Return (x, y) of the center of cell containing provided text 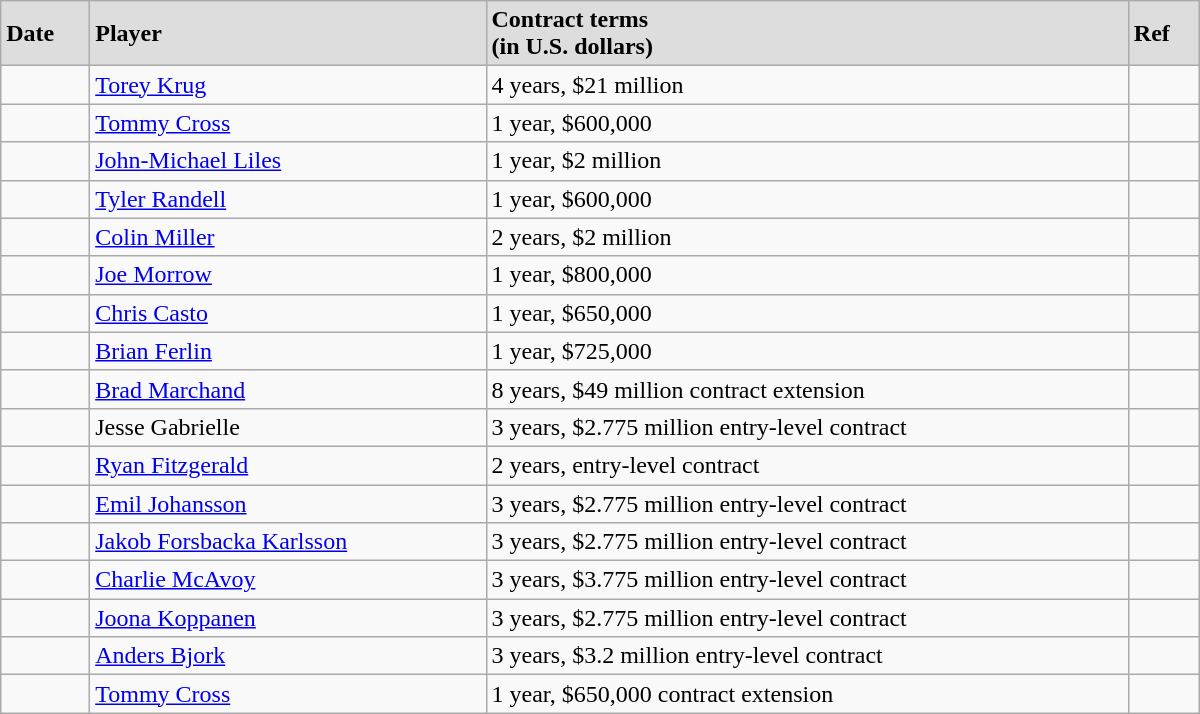
Emil Johansson (288, 503)
Jakob Forsbacka Karlsson (288, 542)
John-Michael Liles (288, 161)
Charlie McAvoy (288, 580)
1 year, $800,000 (807, 275)
Brian Ferlin (288, 351)
Joe Morrow (288, 275)
8 years, $49 million contract extension (807, 389)
Joona Koppanen (288, 618)
Chris Casto (288, 313)
2 years, entry-level contract (807, 465)
Colin Miller (288, 237)
Ryan Fitzgerald (288, 465)
Anders Bjork (288, 656)
Torey Krug (288, 85)
Brad Marchand (288, 389)
1 year, $650,000 (807, 313)
Tyler Randell (288, 199)
2 years, $2 million (807, 237)
Contract terms(in U.S. dollars) (807, 34)
1 year, $650,000 contract extension (807, 694)
3 years, $3.2 million entry-level contract (807, 656)
Player (288, 34)
4 years, $21 million (807, 85)
1 year, $725,000 (807, 351)
Ref (1164, 34)
1 year, $2 million (807, 161)
Date (46, 34)
3 years, $3.775 million entry-level contract (807, 580)
Jesse Gabrielle (288, 427)
